Return the (X, Y) coordinate for the center point of the cell that contains the specified text.  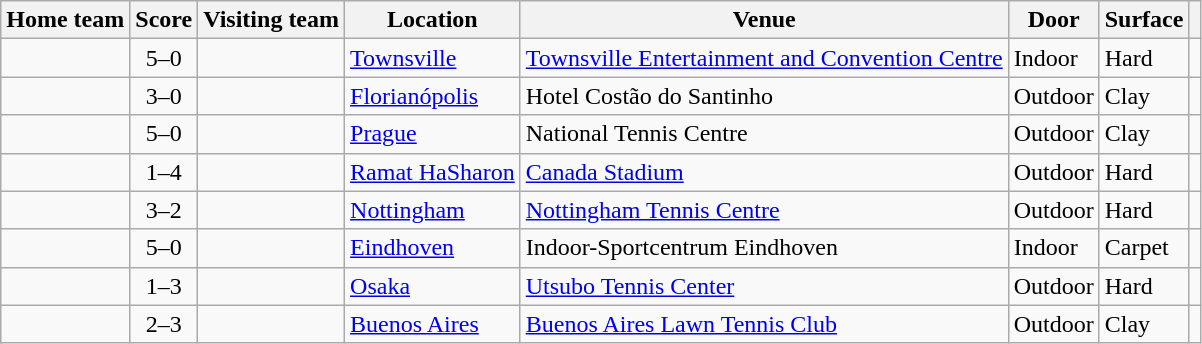
Townsville (433, 58)
1–4 (164, 172)
National Tennis Centre (764, 134)
Indoor-Sportcentrum Eindhoven (764, 248)
Utsubo Tennis Center (764, 286)
Eindhoven (433, 248)
3–2 (164, 210)
3–0 (164, 96)
1–3 (164, 286)
Door (1054, 20)
Nottingham Tennis Centre (764, 210)
Surface (1144, 20)
Osaka (433, 286)
Buenos Aires Lawn Tennis Club (764, 324)
Ramat HaSharon (433, 172)
Florianópolis (433, 96)
Location (433, 20)
Canada Stadium (764, 172)
Buenos Aires (433, 324)
Home team (66, 20)
Prague (433, 134)
Venue (764, 20)
Hotel Costão do Santinho (764, 96)
Carpet (1144, 248)
Score (164, 20)
Nottingham (433, 210)
Townsville Entertainment and Convention Centre (764, 58)
Visiting team (272, 20)
2–3 (164, 324)
